Pinpoint the cell where the given text exists, returning its [X, Y] midpoint coordinate. 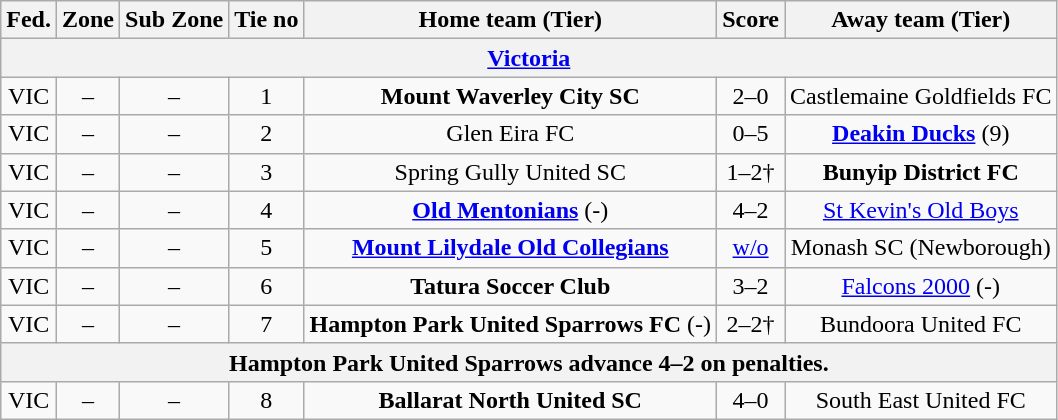
Away team (Tier) [921, 20]
Old Mentonians (-) [510, 210]
2–0 [751, 96]
Monash SC (Newborough) [921, 248]
Hampton Park United Sparrows FC (-) [510, 324]
Deakin Ducks (9) [921, 134]
Sub Zone [174, 20]
3–2 [751, 286]
1–2† [751, 172]
1 [266, 96]
Castlemaine Goldfields FC [921, 96]
Victoria [529, 58]
Hampton Park United Sparrows advance 4–2 on penalties. [529, 362]
Mount Lilydale Old Collegians [510, 248]
South East United FC [921, 400]
Score [751, 20]
Glen Eira FC [510, 134]
4 [266, 210]
6 [266, 286]
St Kevin's Old Boys [921, 210]
Tatura Soccer Club [510, 286]
Fed. [29, 20]
Home team (Tier) [510, 20]
4–2 [751, 210]
Mount Waverley City SC [510, 96]
Bunyip District FC [921, 172]
3 [266, 172]
5 [266, 248]
8 [266, 400]
Spring Gully United SC [510, 172]
Bundoora United FC [921, 324]
Tie no [266, 20]
2–2† [751, 324]
7 [266, 324]
Falcons 2000 (-) [921, 286]
0–5 [751, 134]
w/o [751, 248]
2 [266, 134]
4–0 [751, 400]
Ballarat North United SC [510, 400]
Zone [88, 20]
